Search for the cell housing the specified text and yield its [x, y] center coordinate. 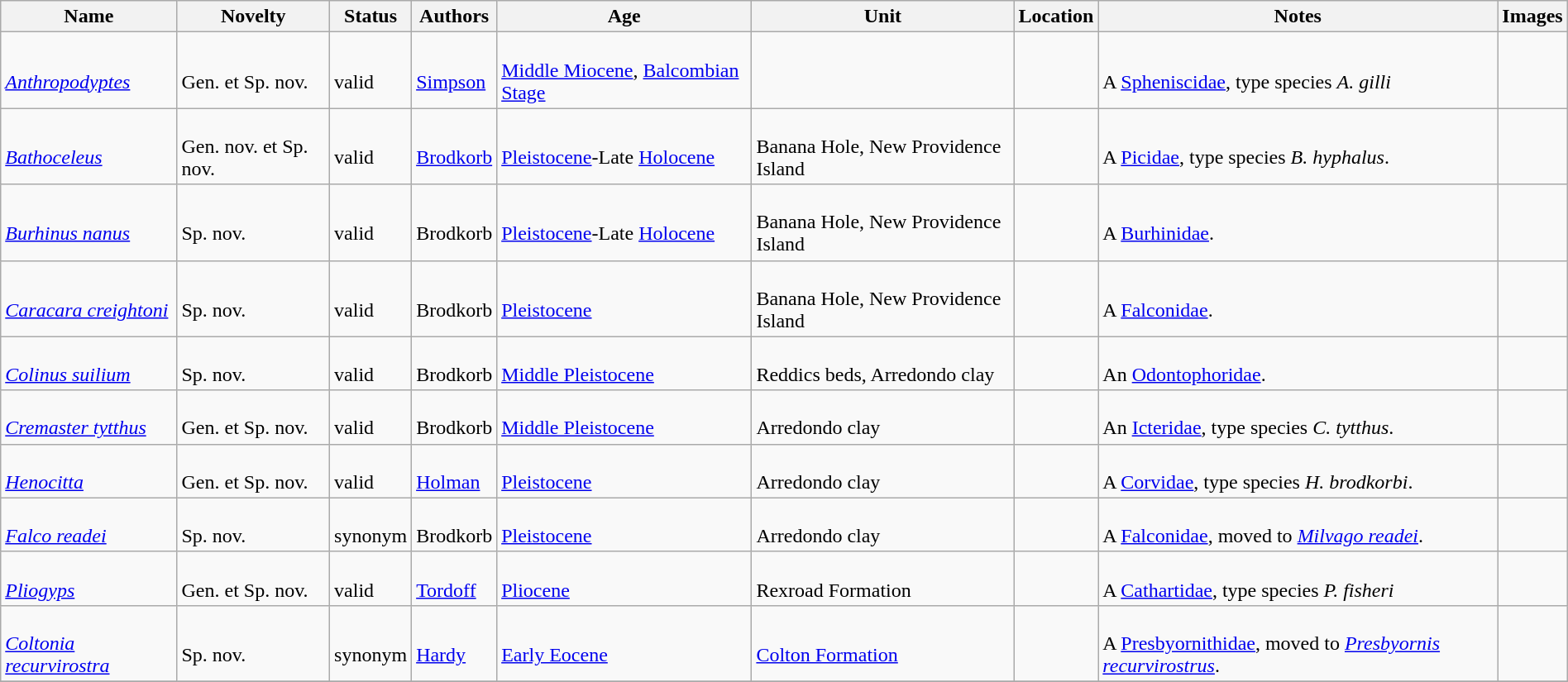
Middle Miocene, Balcombian Stage [624, 70]
Early Eocene [624, 643]
Bathoceleus [89, 146]
Hardy [455, 643]
Colton Formation [883, 643]
A Falconidae. [1298, 298]
Henocitta [89, 471]
Falco readei [89, 524]
A Corvidae, type species H. brodkorbi. [1298, 471]
Authors [455, 17]
Unit [883, 17]
An Odontophoridae. [1298, 364]
Simpson [455, 70]
Burhinus nanus [89, 222]
Notes [1298, 17]
A Presbyornithidae, moved to Presbyornis recurvirostrus. [1298, 643]
Coltonia recurvirostra [89, 643]
Tordoff [455, 579]
An Icteridae, type species C. tytthus. [1298, 417]
Pliogyps [89, 579]
Caracara creightoni [89, 298]
A Spheniscidae, type species A. gilli [1298, 70]
Age [624, 17]
Colinus suilium [89, 364]
Rexroad Formation [883, 579]
A Cathartidae, type species P. fisheri [1298, 579]
Gen. nov. et Sp. nov. [253, 146]
Reddics beds, Arredondo clay [883, 364]
Images [1532, 17]
Holman [455, 471]
A Picidae, type species B. hyphalus. [1298, 146]
Anthropodyptes [89, 70]
A Falconidae, moved to Milvago readei. [1298, 524]
Novelty [253, 17]
Location [1056, 17]
A Burhinidae. [1298, 222]
Pliocene [624, 579]
Name [89, 17]
Status [370, 17]
Cremaster tytthus [89, 417]
